For the text-containing cell, return its midpoint in [X, Y] coordinate format. 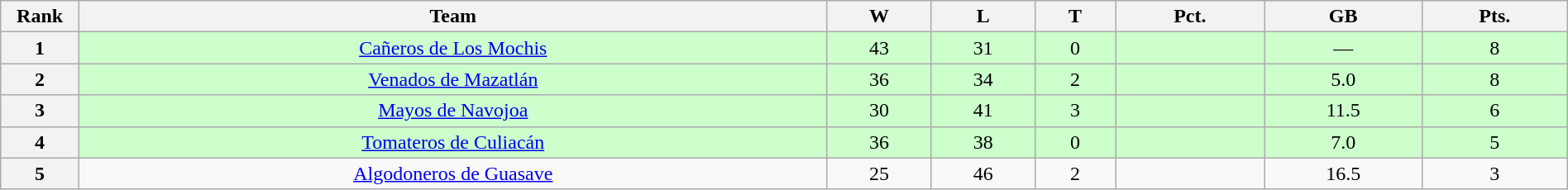
25 [879, 173]
Pts. [1494, 17]
6 [1494, 111]
34 [983, 79]
Cañeros de Los Mochis [453, 48]
Mayos de Navojoa [453, 111]
16.5 [1343, 173]
46 [983, 173]
Venados de Mazatlán [453, 79]
W [879, 17]
43 [879, 48]
38 [983, 142]
Rank [40, 17]
— [1343, 48]
31 [983, 48]
5.0 [1343, 79]
Team [453, 17]
Algodoneros de Guasave [453, 173]
41 [983, 111]
7.0 [1343, 142]
1 [40, 48]
L [983, 17]
GB [1343, 17]
Tomateros de Culiacán [453, 142]
4 [40, 142]
11.5 [1343, 111]
T [1075, 17]
Pct. [1191, 17]
30 [879, 111]
